Output the (X, Y) coordinate of the center of the cell containing the given text.  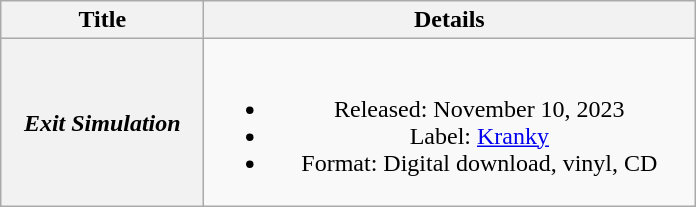
Title (102, 20)
Released: November 10, 2023Label: KrankyFormat: Digital download, vinyl, CD (450, 122)
Details (450, 20)
Exit Simulation (102, 122)
